Locate the cell with the specified text and output its (x, y) center coordinate. 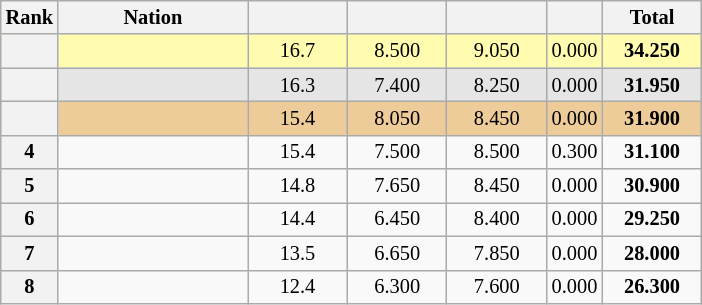
7.850 (497, 253)
0.300 (575, 152)
14.4 (298, 219)
28.000 (652, 253)
8.400 (497, 219)
Total (652, 17)
13.5 (298, 253)
12.4 (298, 287)
14.8 (298, 186)
6.650 (397, 253)
8 (30, 287)
5 (30, 186)
31.100 (652, 152)
26.300 (652, 287)
30.900 (652, 186)
8.250 (497, 85)
7.600 (497, 287)
6 (30, 219)
7.400 (397, 85)
6.450 (397, 219)
8.050 (397, 118)
29.250 (652, 219)
Rank (30, 17)
31.900 (652, 118)
7 (30, 253)
4 (30, 152)
34.250 (652, 51)
16.3 (298, 85)
9.050 (497, 51)
6.300 (397, 287)
16.7 (298, 51)
31.950 (652, 85)
7.650 (397, 186)
7.500 (397, 152)
Nation (153, 17)
